Pinpoint the cell where the given text exists, returning its (X, Y) midpoint coordinate. 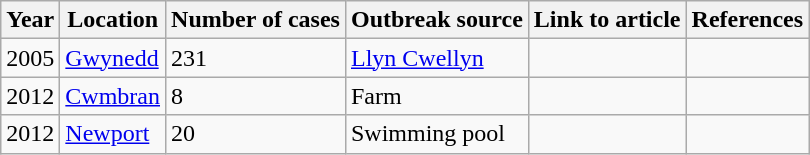
Number of cases (256, 20)
Location (113, 20)
Link to article (607, 20)
231 (256, 58)
Gwynedd (113, 58)
References (748, 20)
2005 (30, 58)
Cwmbran (113, 96)
8 (256, 96)
Swimming pool (436, 134)
20 (256, 134)
Newport (113, 134)
Year (30, 20)
Farm (436, 96)
Outbreak source (436, 20)
Llyn Cwellyn (436, 58)
